Output the [x, y] coordinate of the center of the cell containing the given text.  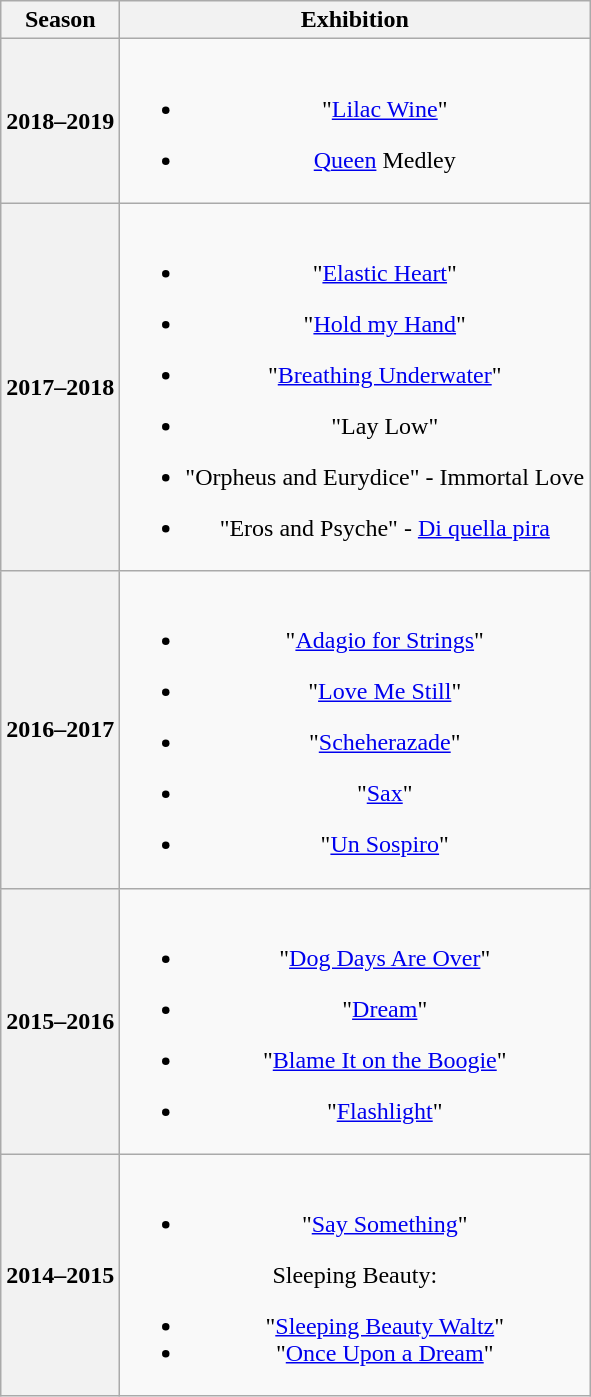
2018–2019 [60, 121]
"Adagio for Strings" "Love Me Still" "Scheherazade" "Sax" "Un Sospiro" [355, 730]
"Dog Days Are Over" "Dream" "Blame It on the Boogie" "Flashlight" [355, 1021]
"Say Something" Sleeping Beauty:"Sleeping Beauty Waltz" "Once Upon a Dream" [355, 1275]
Exhibition [355, 20]
2014–2015 [60, 1275]
Season [60, 20]
2015–2016 [60, 1021]
"Elastic Heart" "Hold my Hand" "Breathing Underwater" "Lay Low" "Orpheus and Eurydice" - Immortal Love"Eros and Psyche" - Di quella pira [355, 387]
"Lilac Wine" Queen Medley [355, 121]
2017–2018 [60, 387]
2016–2017 [60, 730]
